Extract the (x, y) coordinate from the center of the cell holding the provided text.  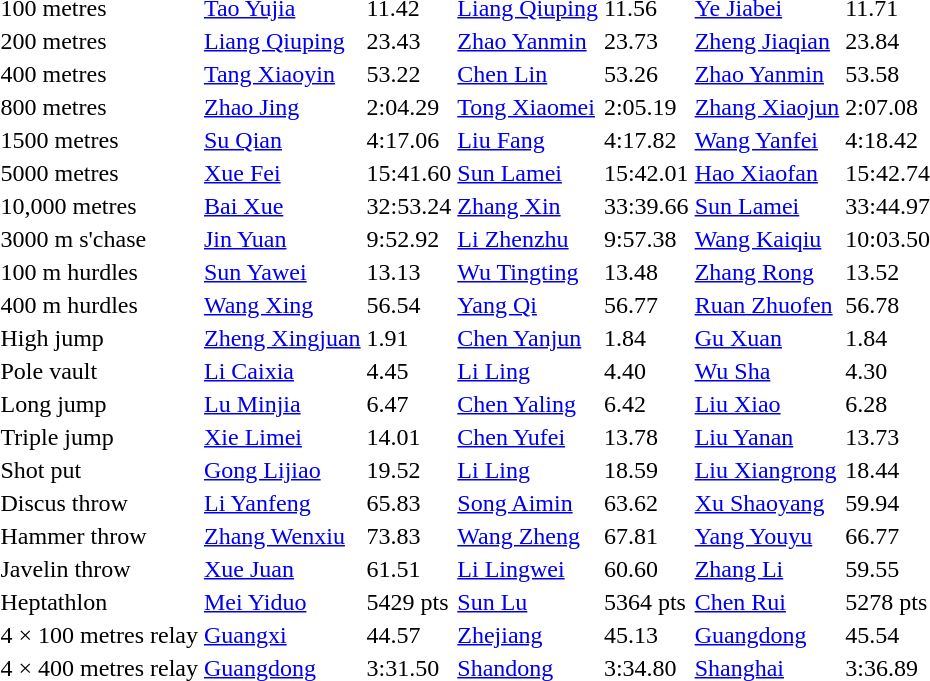
Chen Yanjun (528, 338)
61.51 (409, 569)
Zhang Rong (767, 272)
Wu Sha (767, 371)
Tang Xiaoyin (282, 74)
5429 pts (409, 602)
Wu Tingting (528, 272)
Guangdong (767, 635)
Xue Juan (282, 569)
Chen Yaling (528, 404)
Wang Yanfei (767, 140)
Liu Xiangrong (767, 470)
4.40 (646, 371)
Li Caixia (282, 371)
53.22 (409, 74)
44.57 (409, 635)
33:39.66 (646, 206)
45.13 (646, 635)
67.81 (646, 536)
13.48 (646, 272)
Ruan Zhuofen (767, 305)
Yang Youyu (767, 536)
Liu Yanan (767, 437)
Chen Lin (528, 74)
4:17.82 (646, 140)
Xu Shaoyang (767, 503)
Chen Rui (767, 602)
65.83 (409, 503)
Liu Xiao (767, 404)
Hao Xiaofan (767, 173)
Zheng Jiaqian (767, 41)
Mei Yiduo (282, 602)
Zhang Xiaojun (767, 107)
Gong Lijiao (282, 470)
Zhang Li (767, 569)
32:53.24 (409, 206)
Bai Xue (282, 206)
Xue Fei (282, 173)
Wang Xing (282, 305)
4:17.06 (409, 140)
9:57.38 (646, 239)
Li Zhenzhu (528, 239)
Chen Yufei (528, 437)
13.13 (409, 272)
14.01 (409, 437)
Sun Lu (528, 602)
Sun Yawei (282, 272)
Yang Qi (528, 305)
Zhang Xin (528, 206)
Guangxi (282, 635)
6.42 (646, 404)
2:04.29 (409, 107)
13.78 (646, 437)
Xie Limei (282, 437)
Tong Xiaomei (528, 107)
Wang Kaiqiu (767, 239)
Wang Zheng (528, 536)
Zhejiang (528, 635)
Liang Qiuping (282, 41)
Su Qian (282, 140)
Li Yanfeng (282, 503)
56.77 (646, 305)
Zhang Wenxiu (282, 536)
15:41.60 (409, 173)
53.26 (646, 74)
73.83 (409, 536)
19.52 (409, 470)
23.73 (646, 41)
Jin Yuan (282, 239)
Zheng Xingjuan (282, 338)
23.43 (409, 41)
15:42.01 (646, 173)
5364 pts (646, 602)
Song Aimin (528, 503)
60.60 (646, 569)
1.91 (409, 338)
Lu Minjia (282, 404)
18.59 (646, 470)
2:05.19 (646, 107)
4.45 (409, 371)
1.84 (646, 338)
Li Lingwei (528, 569)
Gu Xuan (767, 338)
6.47 (409, 404)
63.62 (646, 503)
Liu Fang (528, 140)
56.54 (409, 305)
Zhao Jing (282, 107)
9:52.92 (409, 239)
